Determine the [X, Y] coordinate at the center of the cell enclosing the given text.  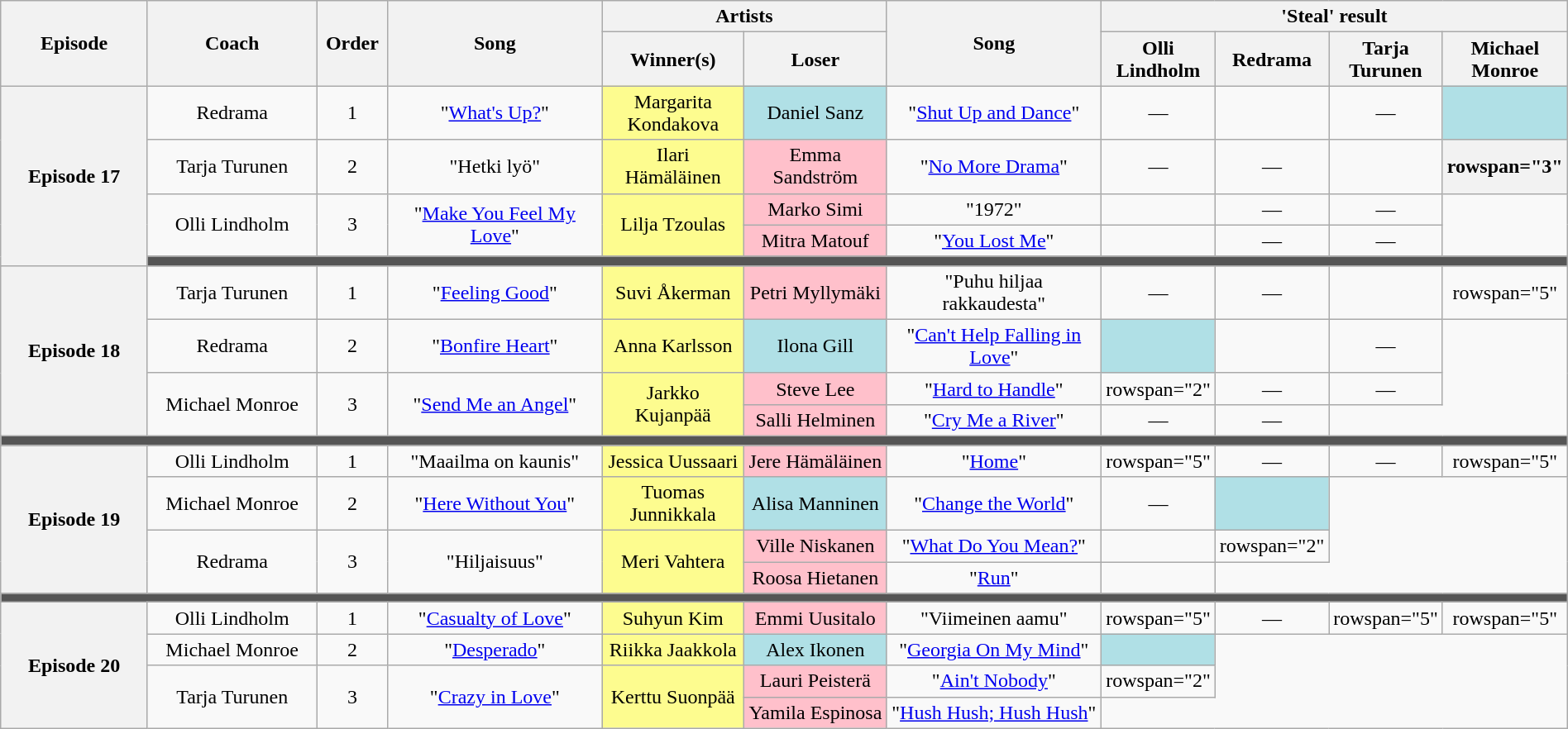
Daniel Sanz [815, 112]
"Ain't Nobody" [994, 681]
"Hetki lyö" [495, 167]
Petri Myllymäki [815, 293]
Emmi Uusitalo [815, 618]
Kerttu Suonpää [673, 697]
"Georgia On My Mind" [994, 650]
Loser [815, 60]
Episode 19 [74, 519]
"You Lost Me" [994, 241]
"Hard to Handle" [994, 388]
Suhyun Kim [673, 618]
"Change the World" [994, 504]
Lilja Tzoulas [673, 225]
Ilona Gill [815, 345]
Ilari Hämäläinen [673, 167]
"Viimeinen aamu" [994, 618]
Meri Vahtera [673, 562]
Roosa Hietanen [815, 578]
"Casualty of Love" [495, 618]
Jarkko Kujanpää [673, 404]
Ville Niskanen [815, 546]
"No More Drama" [994, 167]
rowspan="3" [1505, 167]
Suvi Åkerman [673, 293]
Salli Helminen [815, 420]
Mitra Matouf [815, 241]
"Home" [994, 460]
Anna Karlsson [673, 345]
Marko Simi [815, 209]
Riikka Jaakkola [673, 650]
"Make You Feel My Love" [495, 225]
Tuomas Junnikkala [673, 504]
"Puhu hiljaa rakkaudesta" [994, 293]
Alex Ikonen [815, 650]
"Feeling Good" [495, 293]
"Send Me an Angel" [495, 404]
"Hush Hush; Hush Hush" [994, 712]
Margarita Kondakova [673, 112]
"Crazy in Love" [495, 697]
"Run" [994, 578]
Yamila Espinosa [815, 712]
"Maailma on kaunis" [495, 460]
Episode 20 [74, 665]
"1972" [994, 209]
Episode 18 [74, 350]
Jessica Uussaari [673, 460]
Artists [744, 17]
Order [352, 43]
'Steal' result [1335, 17]
Coach [232, 43]
"Hiljaisuus" [495, 562]
Steve Lee [815, 388]
"Cry Me a River" [994, 420]
"What Do You Mean?" [994, 546]
Lauri Peisterä [815, 681]
Winner(s) [673, 60]
Emma Sandström [815, 167]
"Can't Help Falling in Love" [994, 345]
"Desperado" [495, 650]
"What's Up?" [495, 112]
Episode 17 [74, 175]
Alisa Manninen [815, 504]
"Bonfire Heart" [495, 345]
"Shut Up and Dance" [994, 112]
Episode [74, 43]
"Here Without You" [495, 504]
Jere Hämäläinen [815, 460]
